Pinpoint the cell where the given text exists, returning its [x, y] midpoint coordinate. 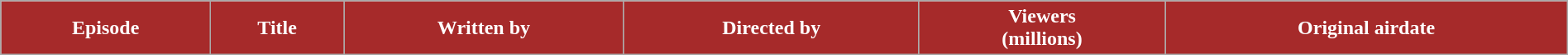
Directed by [771, 28]
Written by [485, 28]
Viewers(millions) [1042, 28]
Original airdate [1366, 28]
Title [278, 28]
Episode [106, 28]
